Locate the cell with the specified text and output its [x, y] center coordinate. 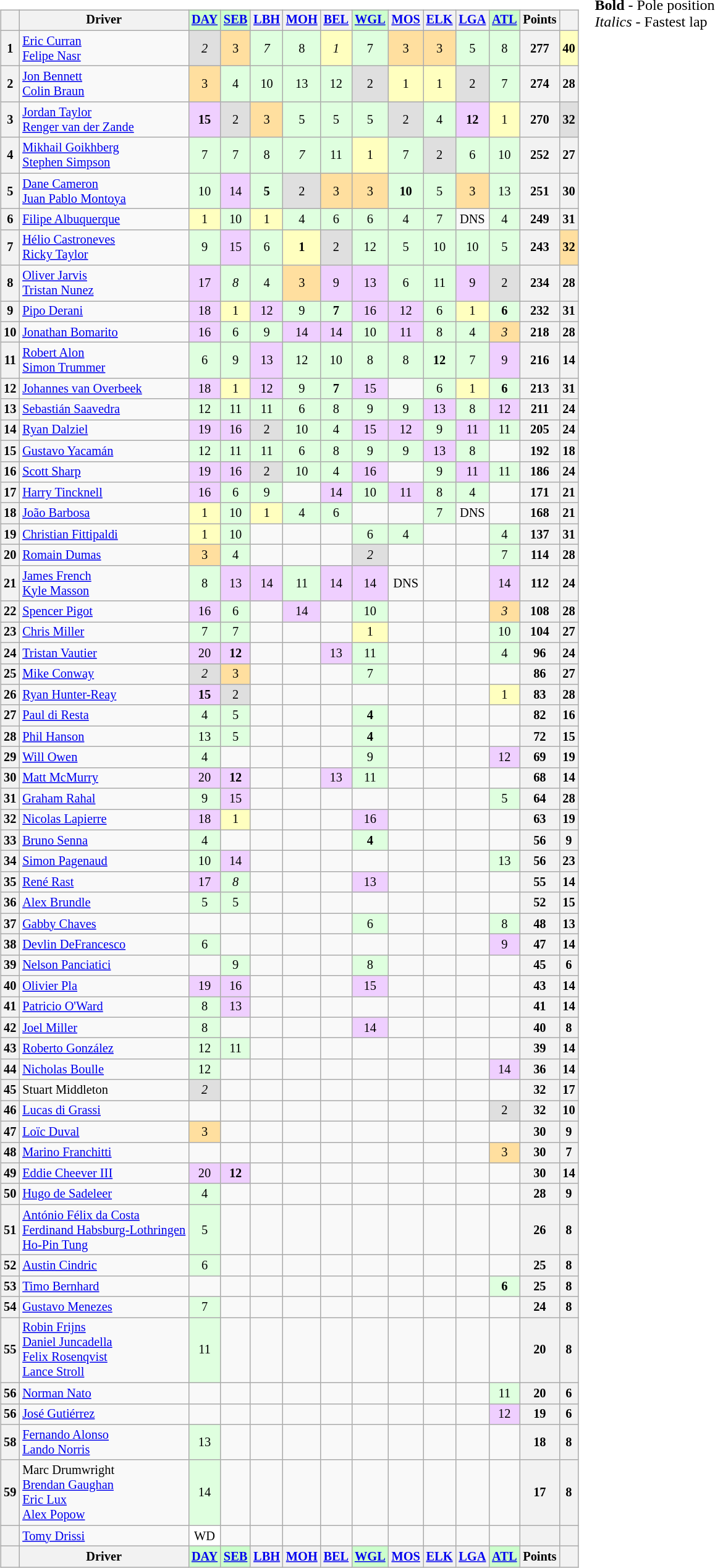
137 [539, 534]
Norman Nato [104, 1393]
Hélio Castroneves Ricky Taylor [104, 247]
Hugo de Sadeleer [104, 1194]
274 [539, 84]
WD [205, 1536]
51 [10, 1230]
205 [539, 430]
218 [539, 332]
Alex Brundle [104, 903]
72 [539, 736]
37 [10, 924]
64 [539, 799]
186 [539, 472]
Matt McMurry [104, 778]
50 [10, 1194]
Mikhail Goikhberg Stephen Simpson [104, 155]
83 [539, 695]
Nelson Panciatici [104, 965]
34 [10, 861]
114 [539, 555]
Marino Franchitti [104, 1153]
96 [539, 653]
Jordan Taylor Renger van der Zande [104, 120]
Nicholas Boulle [104, 1070]
22 [10, 611]
251 [539, 191]
Patricio O'Ward [104, 1007]
Phil Hanson [104, 736]
270 [539, 120]
108 [539, 611]
192 [539, 451]
Devlin DeFrancesco [104, 945]
252 [539, 155]
38 [10, 945]
Austin Cindric [104, 1266]
171 [539, 493]
216 [539, 360]
Mike Conway [104, 674]
Robert Alon Simon Trummer [104, 360]
Ryan Dalziel [104, 430]
Romain Dumas [104, 555]
213 [539, 389]
Jonathan Bomarito [104, 332]
Tristan Vautier [104, 653]
Harry Tincknell [104, 493]
54 [10, 1307]
Simon Pagenaud [104, 861]
68 [539, 778]
63 [539, 820]
33 [10, 840]
Nicolas Lapierre [104, 820]
Loïc Duval [104, 1131]
René Rast [104, 882]
Eric Curran Felipe Nasr [104, 48]
277 [539, 48]
Gabby Chaves [104, 924]
168 [539, 513]
Christian Fittipaldi [104, 534]
Oliver Jarvis Tristan Nunez [104, 283]
Chris Miller [104, 633]
44 [10, 1070]
Marc Drumwright Brendan Gaughan Eric Lux Alex Popow [104, 1493]
Gustavo Yacamán [104, 451]
82 [539, 715]
Robin Frijns Daniel Juncadella Felix Rosenqvist Lance Stroll [104, 1350]
João Barbosa [104, 513]
Paul di Resta [104, 715]
35 [10, 882]
James French Kyle Masson [104, 583]
243 [539, 247]
Filipe Albuquerque [104, 219]
234 [539, 283]
Jon Bennett Colin Braun [104, 84]
Graham Rahal [104, 799]
Olivier Pla [104, 986]
Joel Miller [104, 1028]
42 [10, 1028]
Eddie Cheever III [104, 1174]
Pipo Derani [104, 312]
69 [539, 757]
249 [539, 219]
Scott Sharp [104, 472]
Lucas di Grassi [104, 1111]
232 [539, 312]
José Gutiérrez [104, 1414]
Roberto González [104, 1049]
Spencer Pigot [104, 611]
Johannes van Overbeek [104, 389]
Ryan Hunter-Reay [104, 695]
58 [10, 1442]
Dane Cameron Juan Pablo Montoya [104, 191]
59 [10, 1493]
Timo Bernhard [104, 1286]
Bruno Senna [104, 840]
104 [539, 633]
53 [10, 1286]
Fernando Alonso Lando Norris [104, 1442]
Will Owen [104, 757]
49 [10, 1174]
Gustavo Menezes [104, 1307]
29 [10, 757]
Stuart Middleton [104, 1090]
112 [539, 583]
211 [539, 409]
86 [539, 674]
Tomy Drissi [104, 1536]
António Félix da CostaFerdinand Habsburg-Lothringen Ho-Pin Tung [104, 1230]
46 [10, 1111]
Sebastián Saavedra [104, 409]
